Extract the [X, Y] coordinate from the center of the cell holding the provided text.  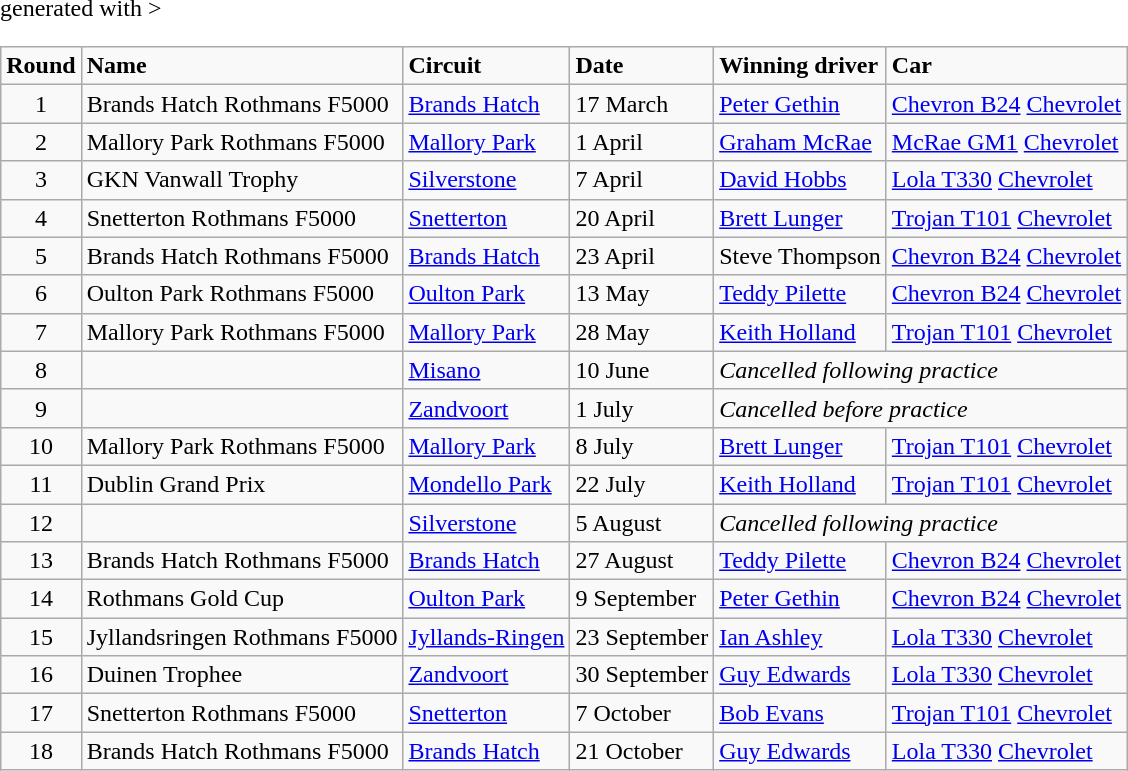
20 April [642, 218]
11 [41, 484]
GKN Vanwall Trophy [242, 180]
22 July [642, 484]
27 August [642, 561]
10 June [642, 370]
1 [41, 104]
23 April [642, 256]
3 [41, 180]
15 [41, 637]
Graham McRae [800, 142]
5 [41, 256]
28 May [642, 332]
Winning driver [800, 66]
Date [642, 66]
5 August [642, 523]
6 [41, 294]
Circuit [486, 66]
Mondello Park [486, 484]
Steve Thompson [800, 256]
21 October [642, 751]
Jyllands-Ringen [486, 637]
Round [41, 66]
18 [41, 751]
14 [41, 599]
Misano [486, 370]
Bob Evans [800, 713]
7 April [642, 180]
McRae GM1 Chevrolet [1006, 142]
30 September [642, 675]
Duinen Trophee [242, 675]
13 May [642, 294]
Car [1006, 66]
13 [41, 561]
2 [41, 142]
David Hobbs [800, 180]
12 [41, 523]
4 [41, 218]
7 [41, 332]
9 [41, 408]
Cancelled before practice [920, 408]
Oulton Park Rothmans F5000 [242, 294]
9 September [642, 599]
16 [41, 675]
7 October [642, 713]
Ian Ashley [800, 637]
Dublin Grand Prix [242, 484]
8 July [642, 446]
1 April [642, 142]
8 [41, 370]
23 September [642, 637]
Name [242, 66]
Jyllandsringen Rothmans F5000 [242, 637]
17 March [642, 104]
1 July [642, 408]
Rothmans Gold Cup [242, 599]
17 [41, 713]
10 [41, 446]
